Provide the (X, Y) coordinate of the cell's center where the given text is located.  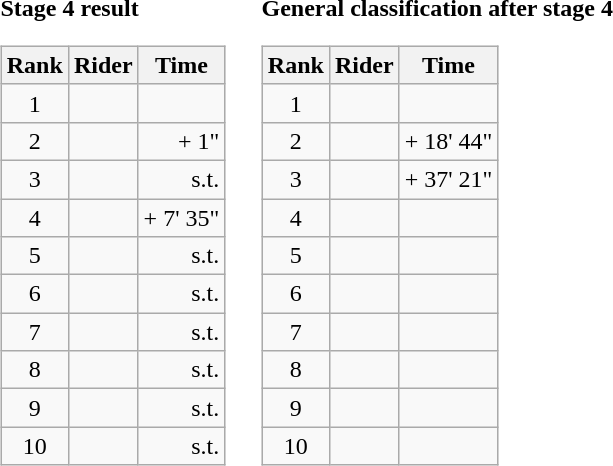
+ 7' 35" (182, 217)
+ 37' 21" (448, 179)
+ 18' 44" (448, 141)
+ 1" (182, 141)
